Scan for the cell matching the given text and deliver its [X, Y] coordinate at center. 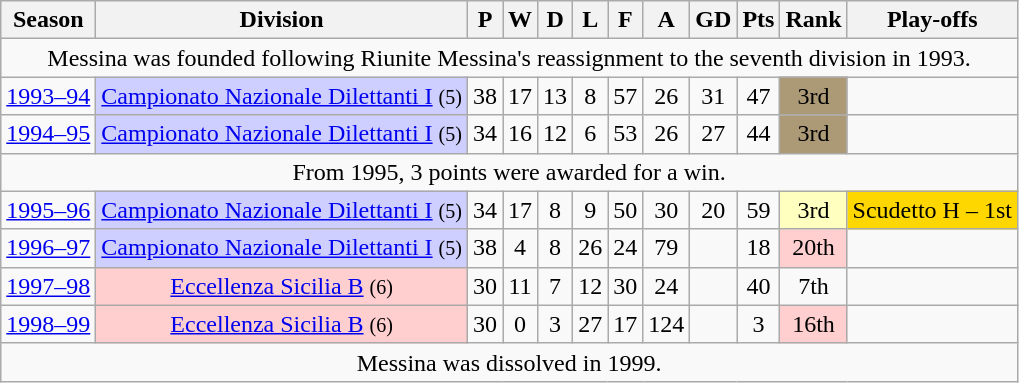
124 [666, 324]
40 [758, 286]
From 1995, 3 points were awarded for a win. [510, 172]
18 [758, 248]
53 [626, 134]
Season [48, 20]
20th [814, 248]
16th [814, 324]
Pts [758, 20]
Play-offs [932, 20]
D [556, 20]
50 [626, 210]
Division [282, 20]
Rank [814, 20]
1993–94 [48, 96]
F [626, 20]
1998–99 [48, 324]
44 [758, 134]
16 [520, 134]
1996–97 [48, 248]
13 [556, 96]
57 [626, 96]
A [666, 20]
6 [590, 134]
7th [814, 286]
20 [714, 210]
L [590, 20]
9 [590, 210]
1994–95 [48, 134]
59 [758, 210]
31 [714, 96]
4 [520, 248]
7 [556, 286]
Messina was founded following Riunite Messina's reassignment to the seventh division in 1993. [510, 58]
Messina was dissolved in 1999. [510, 362]
P [484, 20]
47 [758, 96]
1995–96 [48, 210]
Scudetto H – 1st [932, 210]
W [520, 20]
79 [666, 248]
GD [714, 20]
0 [520, 324]
11 [520, 286]
1997–98 [48, 286]
